Scan for the cell matching the given text and deliver its [x, y] coordinate at center. 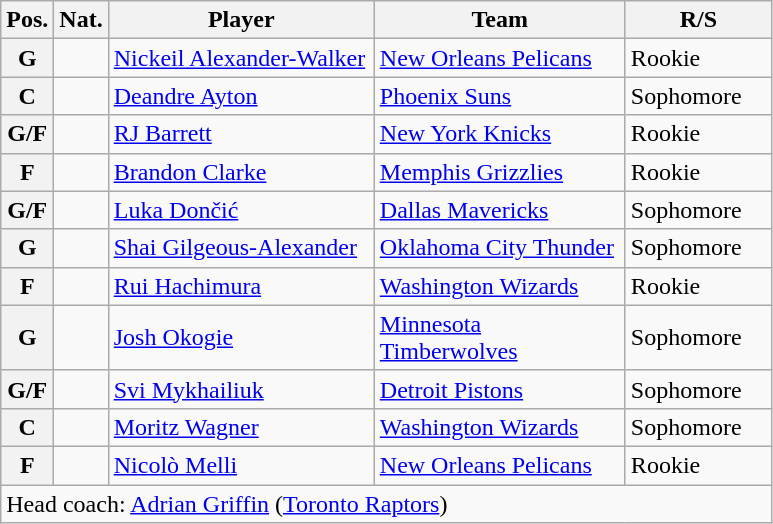
Nicolò Melli [241, 465]
Nickeil Alexander-Walker [241, 58]
Shai Gilgeous-Alexander [241, 248]
New York Knicks [500, 134]
Deandre Ayton [241, 96]
Team [500, 20]
Svi Mykhailiuk [241, 389]
Nat. [81, 20]
Rui Hachimura [241, 286]
Pos. [28, 20]
Josh Okogie [241, 338]
Detroit Pistons [500, 389]
RJ Barrett [241, 134]
Phoenix Suns [500, 96]
Luka Dončić [241, 210]
Minnesota Timberwolves [500, 338]
Oklahoma City Thunder [500, 248]
Head coach: Adrian Griffin (Toronto Raptors) [386, 503]
Moritz Wagner [241, 427]
Brandon Clarke [241, 172]
Memphis Grizzlies [500, 172]
Dallas Mavericks [500, 210]
R/S [698, 20]
Player [241, 20]
